Scan for the cell matching the given text and deliver its [X, Y] coordinate at center. 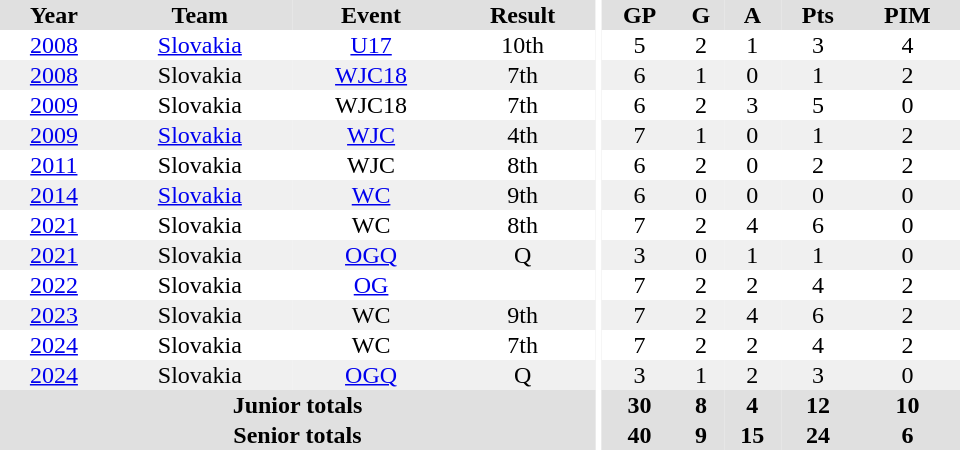
30 [640, 405]
OG [372, 285]
GP [640, 15]
A [752, 15]
2022 [54, 285]
2014 [54, 195]
4th [522, 135]
Year [54, 15]
10 [908, 405]
2011 [54, 165]
12 [818, 405]
Junior totals [298, 405]
40 [640, 435]
10th [522, 45]
Senior totals [298, 435]
9 [701, 435]
24 [818, 435]
8 [701, 405]
Team [200, 15]
Pts [818, 15]
PIM [908, 15]
Event [372, 15]
Result [522, 15]
U17 [372, 45]
15 [752, 435]
2023 [54, 315]
G [701, 15]
